Return the [x, y] coordinate for the center point of the cell that contains the specified text.  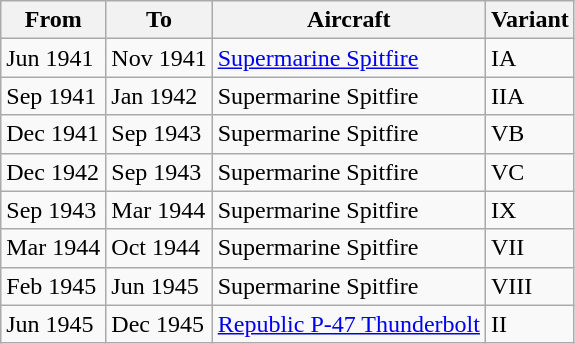
VB [530, 134]
VIII [530, 286]
Sep 1941 [54, 96]
IIA [530, 96]
Nov 1941 [159, 58]
Jun 1941 [54, 58]
Feb 1945 [54, 286]
IA [530, 58]
Republic P-47 Thunderbolt [348, 324]
VC [530, 172]
Oct 1944 [159, 248]
Variant [530, 20]
To [159, 20]
Dec 1945 [159, 324]
VII [530, 248]
II [530, 324]
From [54, 20]
IX [530, 210]
Dec 1941 [54, 134]
Dec 1942 [54, 172]
Aircraft [348, 20]
Jan 1942 [159, 96]
